Scan for the cell matching the given text and deliver its [X, Y] coordinate at center. 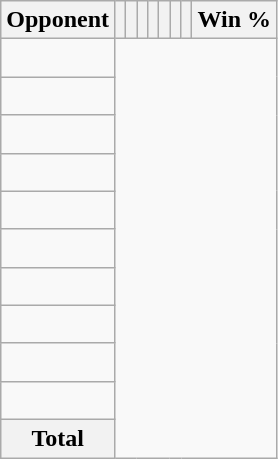
Total [58, 438]
Win % [234, 20]
Opponent [58, 20]
